Return the [x, y] coordinate for the center point of the cell that contains the specified text.  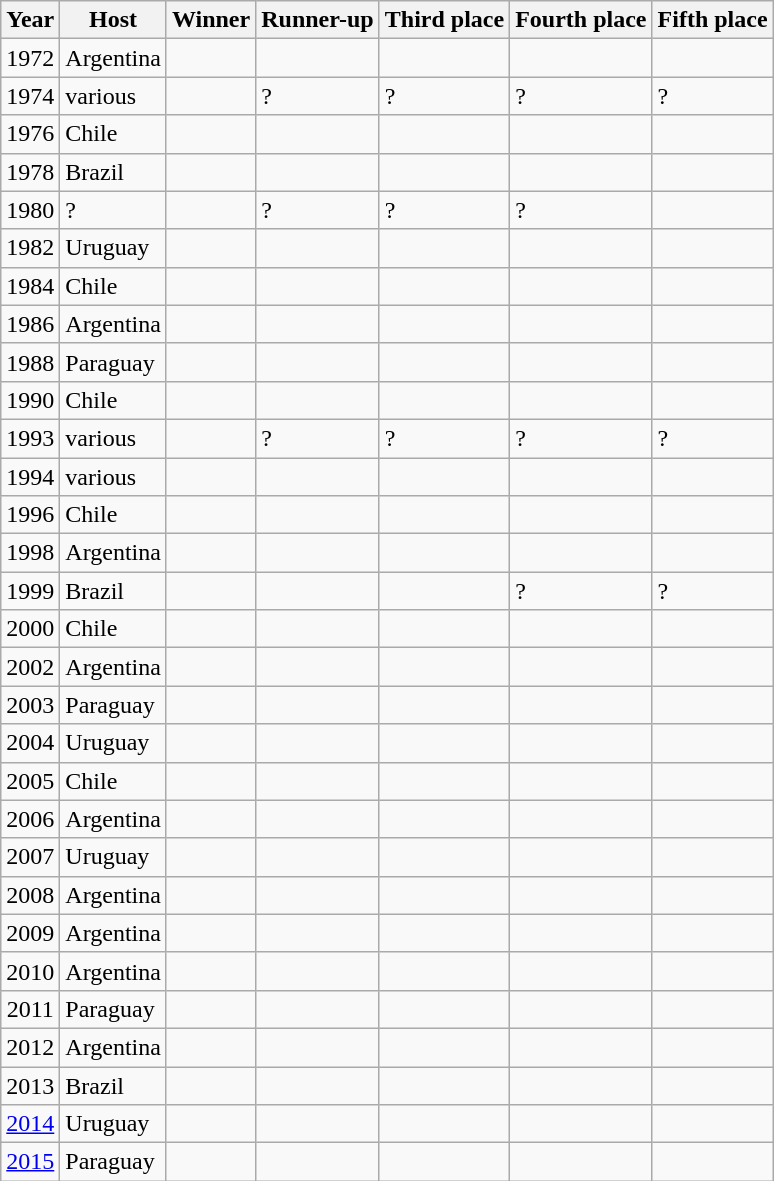
2015 [30, 1162]
2000 [30, 629]
1996 [30, 515]
Runner-up [318, 20]
2010 [30, 971]
1990 [30, 400]
2005 [30, 781]
Fifth place [712, 20]
1982 [30, 248]
2013 [30, 1085]
2009 [30, 933]
Winner [210, 20]
1972 [30, 58]
1994 [30, 477]
2004 [30, 743]
1998 [30, 553]
2011 [30, 1009]
1993 [30, 438]
Host [114, 20]
Year [30, 20]
2002 [30, 667]
Fourth place [581, 20]
1978 [30, 172]
1988 [30, 362]
2014 [30, 1124]
1974 [30, 96]
Third place [444, 20]
2003 [30, 705]
1976 [30, 134]
2006 [30, 819]
2012 [30, 1047]
2008 [30, 895]
1984 [30, 286]
1986 [30, 324]
1999 [30, 591]
2007 [30, 857]
1980 [30, 210]
